Output the [X, Y] coordinate of the center of the cell containing the given text.  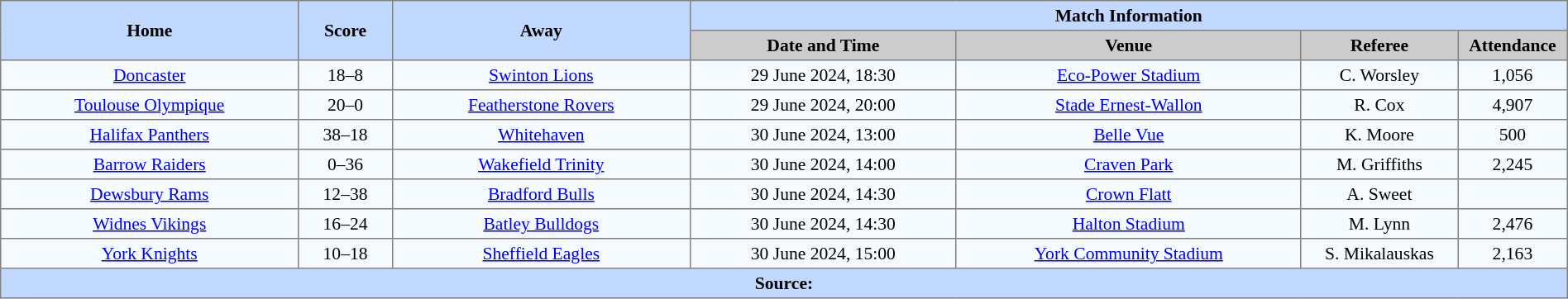
Crown Flatt [1128, 194]
York Community Stadium [1128, 254]
K. Moore [1379, 135]
1,056 [1513, 75]
2,163 [1513, 254]
A. Sweet [1379, 194]
Halifax Panthers [150, 135]
30 June 2024, 15:00 [823, 254]
Score [346, 31]
Featherstone Rovers [541, 105]
Whitehaven [541, 135]
Batley Bulldogs [541, 224]
Barrow Raiders [150, 164]
Halton Stadium [1128, 224]
18–8 [346, 75]
Eco-Power Stadium [1128, 75]
Widnes Vikings [150, 224]
Bradford Bulls [541, 194]
M. Lynn [1379, 224]
Venue [1128, 45]
38–18 [346, 135]
Stade Ernest-Wallon [1128, 105]
10–18 [346, 254]
30 June 2024, 13:00 [823, 135]
Belle Vue [1128, 135]
Sheffield Eagles [541, 254]
Date and Time [823, 45]
Swinton Lions [541, 75]
Home [150, 31]
M. Griffiths [1379, 164]
Toulouse Olympique [150, 105]
S. Mikalauskas [1379, 254]
30 June 2024, 14:00 [823, 164]
20–0 [346, 105]
29 June 2024, 20:00 [823, 105]
500 [1513, 135]
29 June 2024, 18:30 [823, 75]
Craven Park [1128, 164]
C. Worsley [1379, 75]
0–36 [346, 164]
Referee [1379, 45]
16–24 [346, 224]
2,476 [1513, 224]
2,245 [1513, 164]
4,907 [1513, 105]
Dewsbury Rams [150, 194]
Away [541, 31]
Wakefield Trinity [541, 164]
York Knights [150, 254]
Doncaster [150, 75]
Source: [784, 283]
12–38 [346, 194]
R. Cox [1379, 105]
Attendance [1513, 45]
Match Information [1128, 16]
